Detect which cell encompasses the target text, then output its (X, Y) center coordinate. 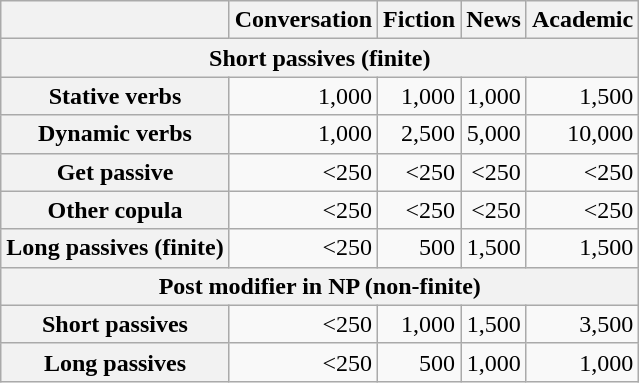
Long passives (finite) (115, 248)
2,500 (420, 134)
10,000 (582, 134)
News (494, 20)
Long passives (115, 362)
Conversation (303, 20)
Short passives (finite) (320, 58)
Short passives (115, 324)
5,000 (494, 134)
Post modifier in NP (non-finite) (320, 286)
Get passive (115, 172)
Stative verbs (115, 96)
3,500 (582, 324)
Other copula (115, 210)
Fiction (420, 20)
Academic (582, 20)
Dynamic verbs (115, 134)
